Search for the cell housing the specified text and yield its [X, Y] center coordinate. 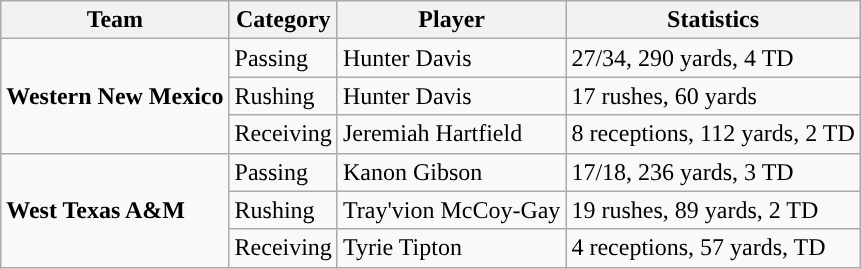
19 rushes, 89 yards, 2 TD [713, 210]
Tray'vion McCoy-Gay [451, 210]
17 rushes, 60 yards [713, 96]
Player [451, 20]
Category [283, 20]
17/18, 236 yards, 3 TD [713, 172]
8 receptions, 112 yards, 2 TD [713, 134]
Western New Mexico [115, 96]
Statistics [713, 20]
West Texas A&M [115, 210]
Jeremiah Hartfield [451, 134]
Team [115, 20]
Tyrie Tipton [451, 248]
4 receptions, 57 yards, TD [713, 248]
27/34, 290 yards, 4 TD [713, 58]
Kanon Gibson [451, 172]
